Find where the given text appears and provide that cell's center as [x, y] coordinate. 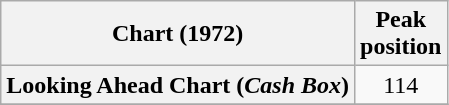
114 [401, 85]
Looking Ahead Chart (Cash Box) [178, 85]
Peakposition [401, 34]
Chart (1972) [178, 34]
